Return (X, Y) of the center of cell containing provided text 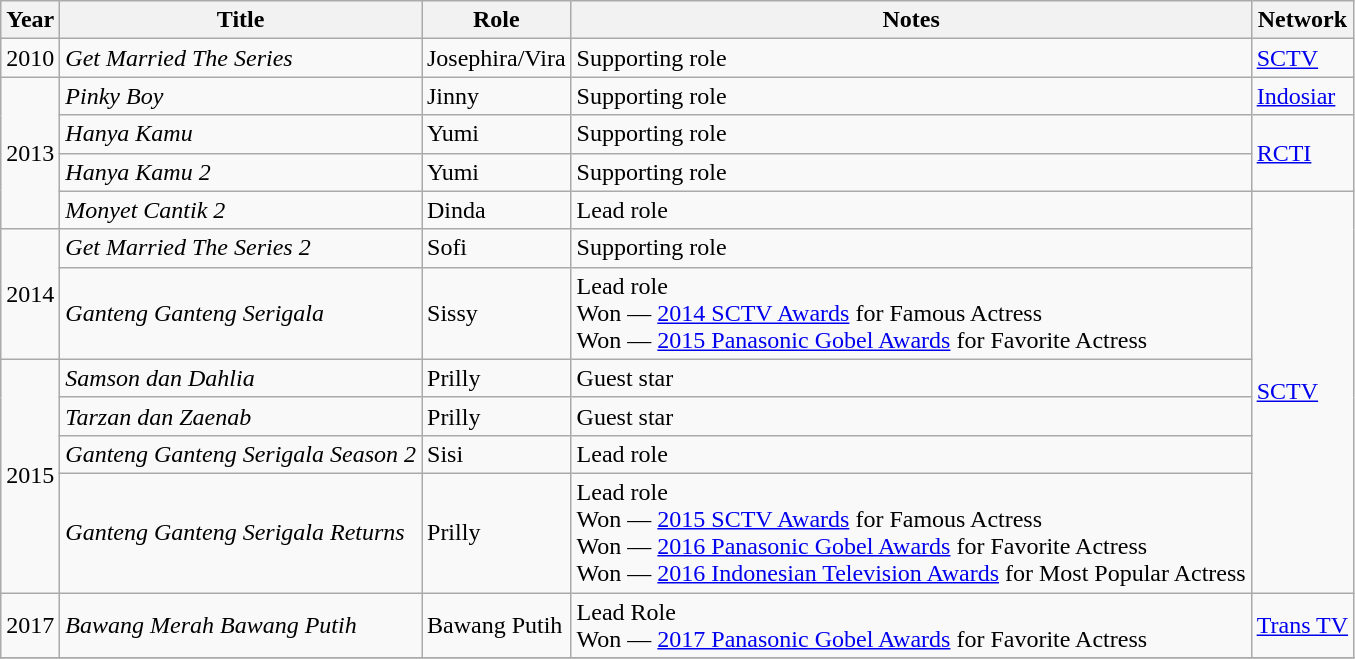
Hanya Kamu 2 (241, 172)
Notes (911, 20)
Samson dan Dahlia (241, 378)
Network (1302, 20)
Title (241, 20)
Jinny (497, 96)
Lead roleWon — 2014 SCTV Awards for Famous ActressWon — 2015 Panasonic Gobel Awards for Favorite Actress (911, 313)
Ganteng Ganteng Serigala Returns (241, 532)
Indosiar (1302, 96)
Trans TV (1302, 624)
2013 (30, 153)
Tarzan dan Zaenab (241, 416)
Dinda (497, 210)
Ganteng Ganteng Serigala Season 2 (241, 454)
Ganteng Ganteng Serigala (241, 313)
Role (497, 20)
RCTI (1302, 153)
2017 (30, 624)
Sissy (497, 313)
Bawang Putih (497, 624)
2015 (30, 476)
Lead RoleWon — 2017 Panasonic Gobel Awards for Favorite Actress (911, 624)
Pinky Boy (241, 96)
Sisi (497, 454)
Sofi (497, 248)
Year (30, 20)
Monyet Cantik 2 (241, 210)
Bawang Merah Bawang Putih (241, 624)
2010 (30, 58)
Get Married The Series 2 (241, 248)
Josephira/Vira (497, 58)
Hanya Kamu (241, 134)
2014 (30, 294)
Get Married The Series (241, 58)
